Return [X, Y] of the center of cell containing provided text 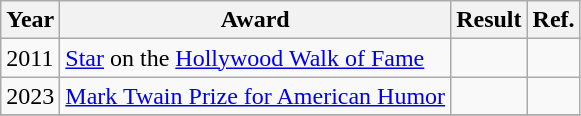
Result [489, 20]
Award [256, 20]
Year [30, 20]
Star on the Hollywood Walk of Fame [256, 58]
Mark Twain Prize for American Humor [256, 96]
2011 [30, 58]
2023 [30, 96]
Ref. [554, 20]
